From the cell containing the given text, extract its center point as [x, y] coordinate. 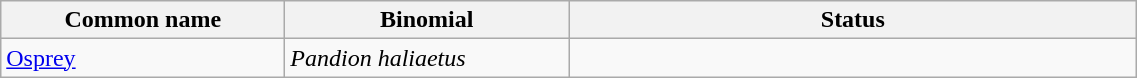
Status [853, 20]
Pandion haliaetus [427, 58]
Common name [143, 20]
Osprey [143, 58]
Binomial [427, 20]
